Return [x, y] of the center of cell containing provided text 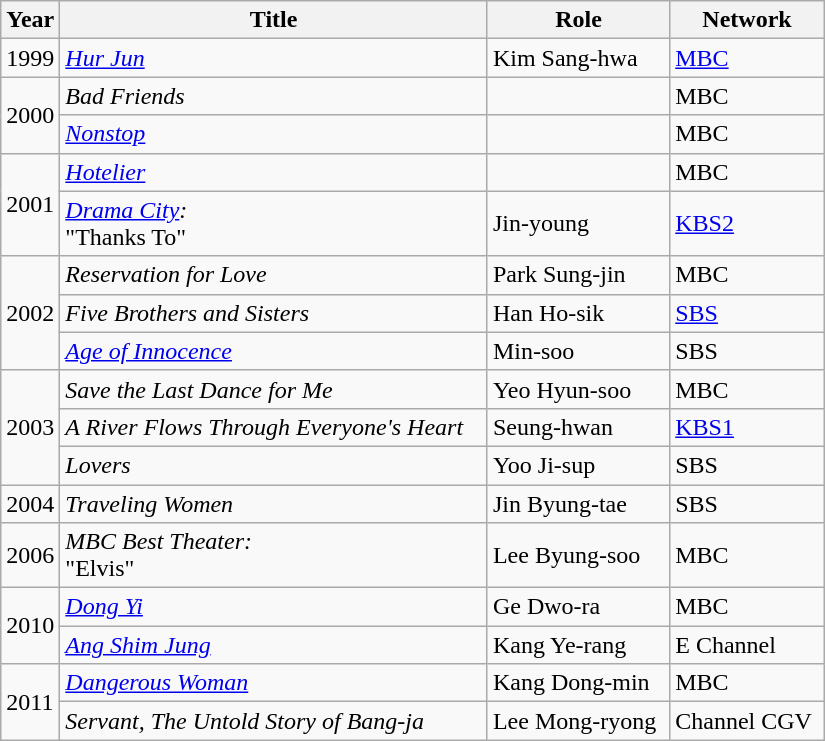
Park Sung-jin [578, 275]
2002 [30, 313]
2011 [30, 702]
Servant, The Untold Story of Bang-ja [274, 721]
Lovers [274, 465]
E Channel [748, 645]
A River Flows Through Everyone's Heart [274, 427]
Year [30, 20]
MBC Best Theater:"Elvis" [274, 556]
Role [578, 20]
Ge Dwo-ra [578, 607]
Jin Byung-tae [578, 503]
Save the Last Dance for Me [274, 389]
Kang Ye-rang [578, 645]
Five Brothers and Sisters [274, 313]
2001 [30, 204]
Ang Shim Jung [274, 645]
Hur Jun [274, 58]
Age of Innocence [274, 351]
1999 [30, 58]
Yoo Ji-sup [578, 465]
Dong Yi [274, 607]
Min-soo [578, 351]
Yeo Hyun-soo [578, 389]
2004 [30, 503]
Hotelier [274, 172]
Lee Mong-ryong [578, 721]
Jin-young [578, 224]
Reservation for Love [274, 275]
Traveling Women [274, 503]
Seung-hwan [578, 427]
Lee Byung-soo [578, 556]
Dangerous Woman [274, 683]
2010 [30, 626]
KBS1 [748, 427]
Han Ho-sik [578, 313]
Bad Friends [274, 96]
KBS2 [748, 224]
Title [274, 20]
Network [748, 20]
Channel CGV [748, 721]
Drama City:"Thanks To" [274, 224]
Kang Dong-min [578, 683]
Kim Sang-hwa [578, 58]
2006 [30, 556]
Nonstop [274, 134]
2003 [30, 427]
2000 [30, 115]
